Scan for the cell matching the given text and deliver its (x, y) coordinate at center. 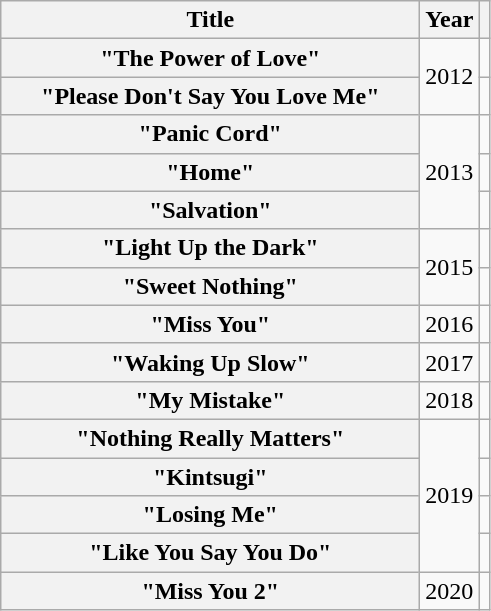
"Light Up the Dark" (210, 248)
Title (210, 20)
2017 (450, 362)
Year (450, 20)
"Panic Cord" (210, 134)
"Please Don't Say You Love Me" (210, 96)
"Like You Say You Do" (210, 553)
"The Power of Love" (210, 58)
2015 (450, 267)
"Kintsugi" (210, 477)
2012 (450, 77)
2018 (450, 400)
2013 (450, 172)
2020 (450, 591)
"Losing Me" (210, 515)
"Waking Up Slow" (210, 362)
"Miss You 2" (210, 591)
2016 (450, 324)
"Salvation" (210, 210)
"Miss You" (210, 324)
"Nothing Really Matters" (210, 438)
2019 (450, 495)
"My Mistake" (210, 400)
"Sweet Nothing" (210, 286)
"Home" (210, 172)
